Capture the cell that displays the provided text and extract its [x, y] central coordinate. 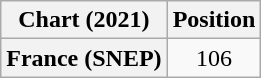
Chart (2021) [84, 20]
Position [214, 20]
106 [214, 58]
France (SNEP) [84, 58]
